Return the (x, y) coordinate for the center point of the cell that contains the specified text.  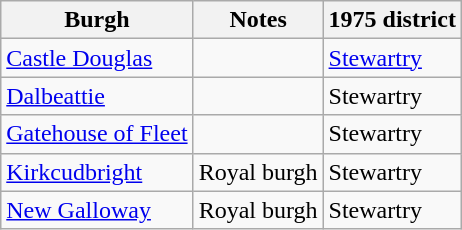
Burgh (97, 20)
Gatehouse of Fleet (97, 134)
Kirkcudbright (97, 172)
1975 district (392, 20)
Dalbeattie (97, 96)
Notes (258, 20)
New Galloway (97, 210)
Castle Douglas (97, 58)
